Determine the [X, Y] coordinate at the center of the cell enclosing the given text.  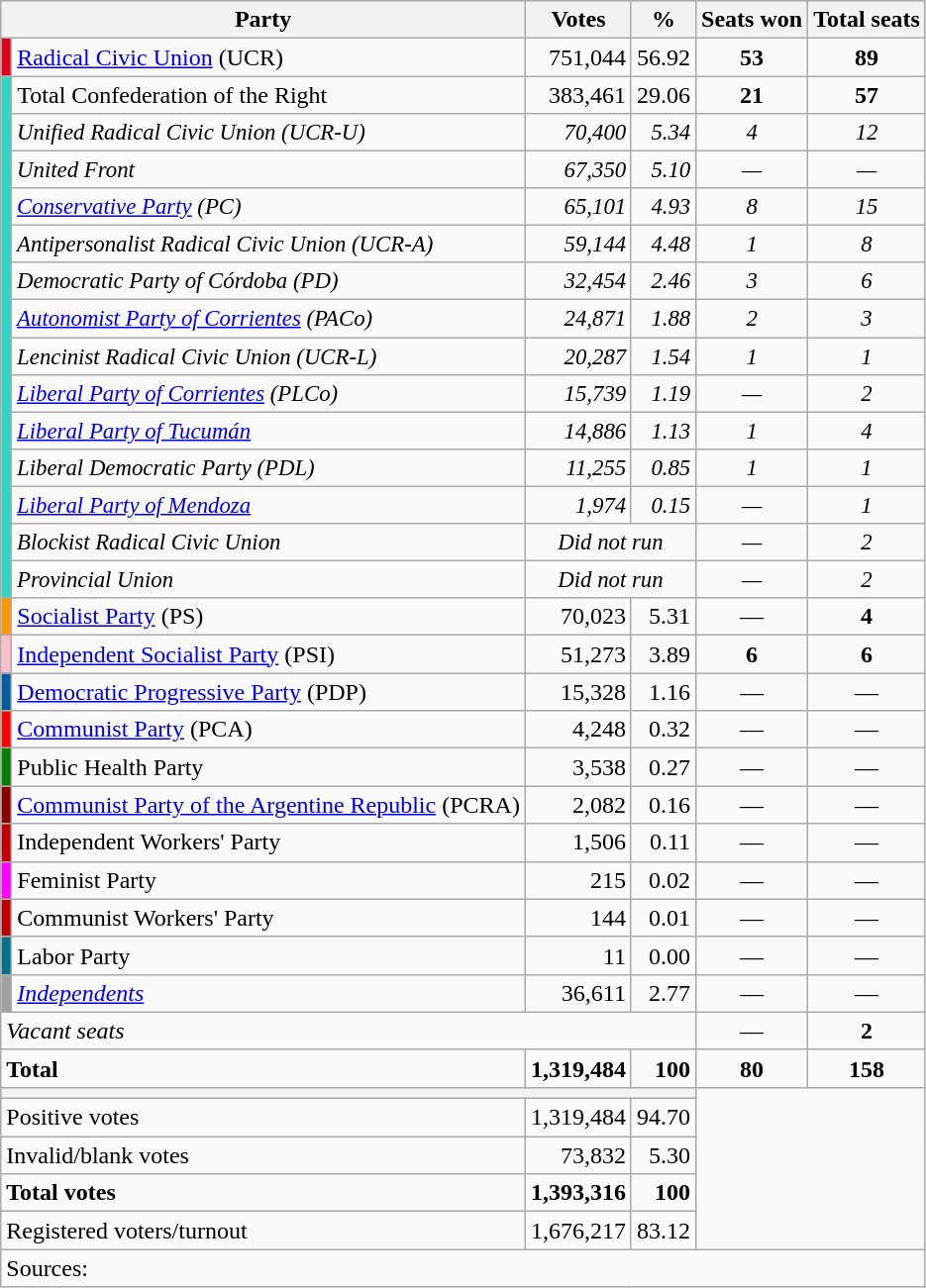
14,886 [578, 431]
Invalid/blank votes [263, 1155]
Labor Party [269, 955]
80 [753, 1068]
751,044 [578, 57]
1,506 [578, 842]
15,328 [578, 692]
Democratic Progressive Party (PDP) [269, 692]
1.88 [664, 319]
Total votes [263, 1193]
65,101 [578, 207]
83.12 [664, 1231]
Total seats [868, 20]
59,144 [578, 245]
51,273 [578, 654]
Seats won [753, 20]
Antipersonalist Radical Civic Union (UCR-A) [269, 245]
5.34 [664, 133]
29.06 [664, 95]
% [664, 20]
Total [263, 1068]
Conservative Party (PC) [269, 207]
Party [263, 20]
0.11 [664, 842]
Socialist Party (PS) [269, 617]
158 [868, 1068]
144 [578, 918]
Liberal Democratic Party (PDL) [269, 467]
3.89 [664, 654]
11,255 [578, 467]
Liberal Party of Mendoza [269, 505]
Communist Party of the Argentine Republic (PCRA) [269, 805]
5.10 [664, 170]
21 [753, 95]
1,393,316 [578, 1193]
36,611 [578, 993]
215 [578, 880]
12 [868, 133]
1.19 [664, 393]
Independent Socialist Party (PSI) [269, 654]
Vacant seats [349, 1031]
70,023 [578, 617]
0.27 [664, 767]
20,287 [578, 355]
94.70 [664, 1118]
1.54 [664, 355]
Radical Civic Union (UCR) [269, 57]
32,454 [578, 281]
Communist Workers' Party [269, 918]
70,400 [578, 133]
0.15 [664, 505]
0.85 [664, 467]
56.92 [664, 57]
5.30 [664, 1155]
0.16 [664, 805]
Sources: [463, 1268]
Liberal Party of Corrientes (PLCo) [269, 393]
383,461 [578, 95]
73,832 [578, 1155]
2.46 [664, 281]
Total Confederation of the Right [269, 95]
4.48 [664, 245]
Lencinist Radical Civic Union (UCR-L) [269, 355]
1.13 [664, 431]
0.01 [664, 918]
15,739 [578, 393]
0.32 [664, 730]
1,676,217 [578, 1231]
Registered voters/turnout [263, 1231]
Positive votes [263, 1118]
11 [578, 955]
Autonomist Party of Corrientes (PACo) [269, 319]
Blockist Radical Civic Union [269, 542]
Independents [269, 993]
89 [868, 57]
Feminist Party [269, 880]
1,974 [578, 505]
5.31 [664, 617]
Communist Party (PCA) [269, 730]
United Front [269, 170]
57 [868, 95]
67,350 [578, 170]
0.02 [664, 880]
Democratic Party of Córdoba (PD) [269, 281]
2,082 [578, 805]
2.77 [664, 993]
4.93 [664, 207]
Independent Workers' Party [269, 842]
0.00 [664, 955]
1.16 [664, 692]
Votes [578, 20]
4,248 [578, 730]
Public Health Party [269, 767]
24,871 [578, 319]
3,538 [578, 767]
Unified Radical Civic Union (UCR-U) [269, 133]
Liberal Party of Tucumán [269, 431]
15 [868, 207]
53 [753, 57]
Provincial Union [269, 579]
